Determine the (x, y) coordinate at the center of the cell enclosing the given text.  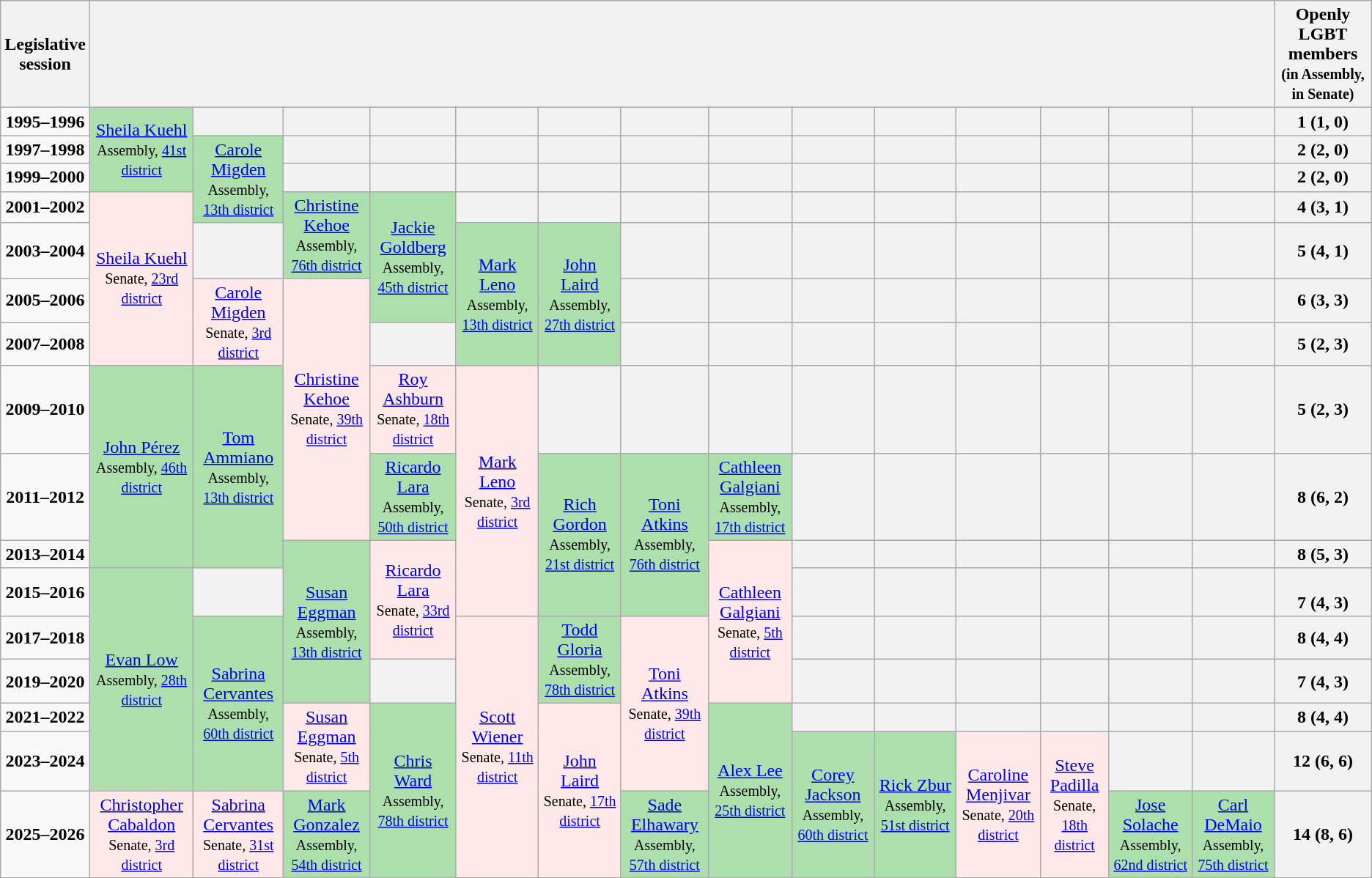
1995–1996 (45, 122)
14 (8, 6) (1324, 834)
8 (6, 2) (1324, 497)
5 (4, 1) (1324, 251)
6 (3, 3) (1324, 300)
Christine KehoeSenate, 39th district (327, 409)
Scott WienerSenate, 11th district (497, 746)
Sheila KuehlSenate, 23rd district (141, 278)
Steve PadillaSenate, 18th district (1074, 805)
Cathleen GalgianiAssembly, 17th district (750, 497)
2025–2026 (45, 834)
Roy AshburnSenate, 18th district (413, 409)
2013–2014 (45, 554)
John LairdAssembly, 27th district (580, 295)
2005–2006 (45, 300)
2007–2008 (45, 344)
Corey JacksonAssembly, 60th district (833, 805)
Mark GonzalezAssembly, 54th district (327, 834)
Caroline MenjivarSenate, 20th district (998, 805)
2001–2002 (45, 207)
Susan EggmanSenate, 5th district (327, 746)
Todd GloriaAssembly, 78th district (580, 660)
2021–2022 (45, 717)
Carl DeMaioAssembly, 75th district (1233, 834)
Susan EggmanAssembly, 13th district (327, 621)
Sabrina CervantesSenate, 31st district (239, 834)
Sheila KuehlAssembly, 41st district (141, 150)
Sade ElhawaryAssembly, 57th district (664, 834)
12 (6, 6) (1324, 761)
John PérezAssembly, 46th district (141, 467)
2011–2012 (45, 497)
Legislativesession (45, 54)
Alex LeeAssembly, 25th district (750, 790)
Carole MigdenSenate, 3rd district (239, 322)
2023–2024 (45, 761)
Chris WardAssembly, 78th district (413, 790)
2015–2016 (45, 592)
Cathleen GalgianiSenate, 5th district (750, 621)
1 (1, 0) (1324, 122)
Mark LenoSenate, 3rd district (497, 491)
Christopher CabaldonSenate, 3rd district (141, 834)
Christine KehoeAssembly, 76th district (327, 235)
2019–2020 (45, 682)
Ricardo LaraAssembly, 50th district (413, 497)
Tom AmmianoAssembly, 13th district (239, 467)
Jose SolacheAssembly, 62nd district (1151, 834)
Rick ZburAssembly, 51st district (915, 805)
8 (5, 3) (1324, 554)
Carole MigdenAssembly, 13th district (239, 179)
John LairdSenate, 17th district (580, 790)
Evan LowAssembly, 28th district (141, 679)
Mark LenoAssembly, 13th district (497, 295)
2003–2004 (45, 251)
Toni AtkinsSenate, 39th district (664, 703)
Toni AtkinsAssembly, 76th district (664, 534)
2009–2010 (45, 409)
4 (3, 1) (1324, 207)
Jackie GoldbergAssembly, 45th district (413, 257)
1999–2000 (45, 177)
Openly LGBT members(in Assembly, in Senate) (1324, 54)
Sabrina CervantesAssembly, 60th district (239, 703)
Rich GordonAssembly, 21st district (580, 534)
1997–1998 (45, 150)
Ricardo LaraSenate, 33rd district (413, 600)
2017–2018 (45, 638)
